Extract the (X, Y) coordinate from the center of the cell holding the provided text.  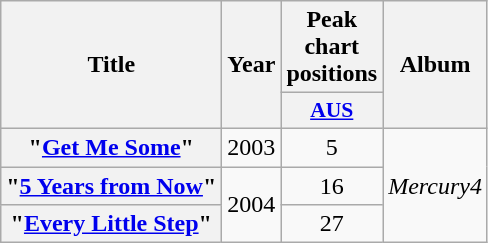
2003 (252, 147)
"Every Little Step" (112, 224)
Year (252, 65)
"5 Years from Now" (112, 185)
Mercury4 (436, 185)
Peak chart positions (332, 47)
27 (332, 224)
Title (112, 65)
5 (332, 147)
AUS (332, 111)
2004 (252, 204)
Album (436, 65)
"Get Me Some" (112, 147)
16 (332, 185)
